Output the (x, y) coordinate of the center of the cell containing the given text.  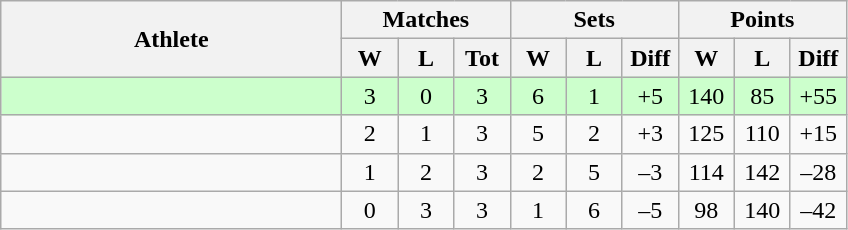
–28 (818, 172)
Sets (594, 20)
+3 (650, 134)
85 (762, 96)
+55 (818, 96)
–5 (650, 210)
114 (706, 172)
Tot (482, 58)
Points (762, 20)
–3 (650, 172)
98 (706, 210)
125 (706, 134)
Matches (426, 20)
142 (762, 172)
–42 (818, 210)
Athlete (172, 39)
+15 (818, 134)
110 (762, 134)
+5 (650, 96)
